Search for the cell housing the specified text and yield its [X, Y] center coordinate. 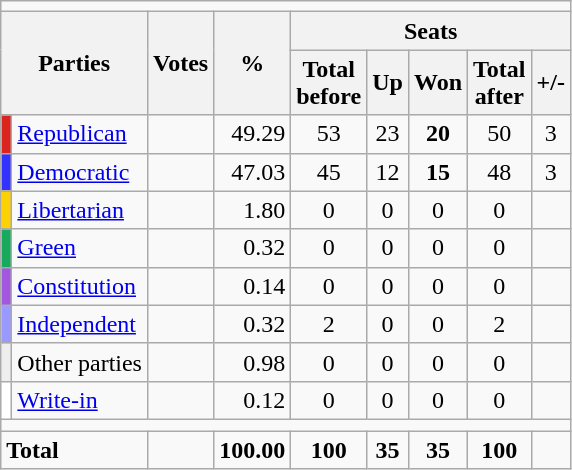
Up [388, 82]
Seats [431, 31]
50 [500, 134]
20 [438, 134]
23 [388, 134]
100.00 [252, 449]
0.14 [252, 286]
Republican [80, 134]
Green [80, 248]
Totalafter [500, 82]
15 [438, 172]
0.98 [252, 362]
Total [74, 449]
Won [438, 82]
Other parties [80, 362]
Democratic [80, 172]
49.29 [252, 134]
47.03 [252, 172]
Parties [74, 64]
12 [388, 172]
Constitution [80, 286]
1.80 [252, 210]
Libertarian [80, 210]
45 [329, 172]
+/- [550, 82]
0.12 [252, 400]
Totalbefore [329, 82]
Independent [80, 324]
Votes [180, 64]
Write-in [80, 400]
% [252, 64]
48 [500, 172]
53 [329, 134]
